Extract the (X, Y) coordinate from the center of the cell holding the provided text.  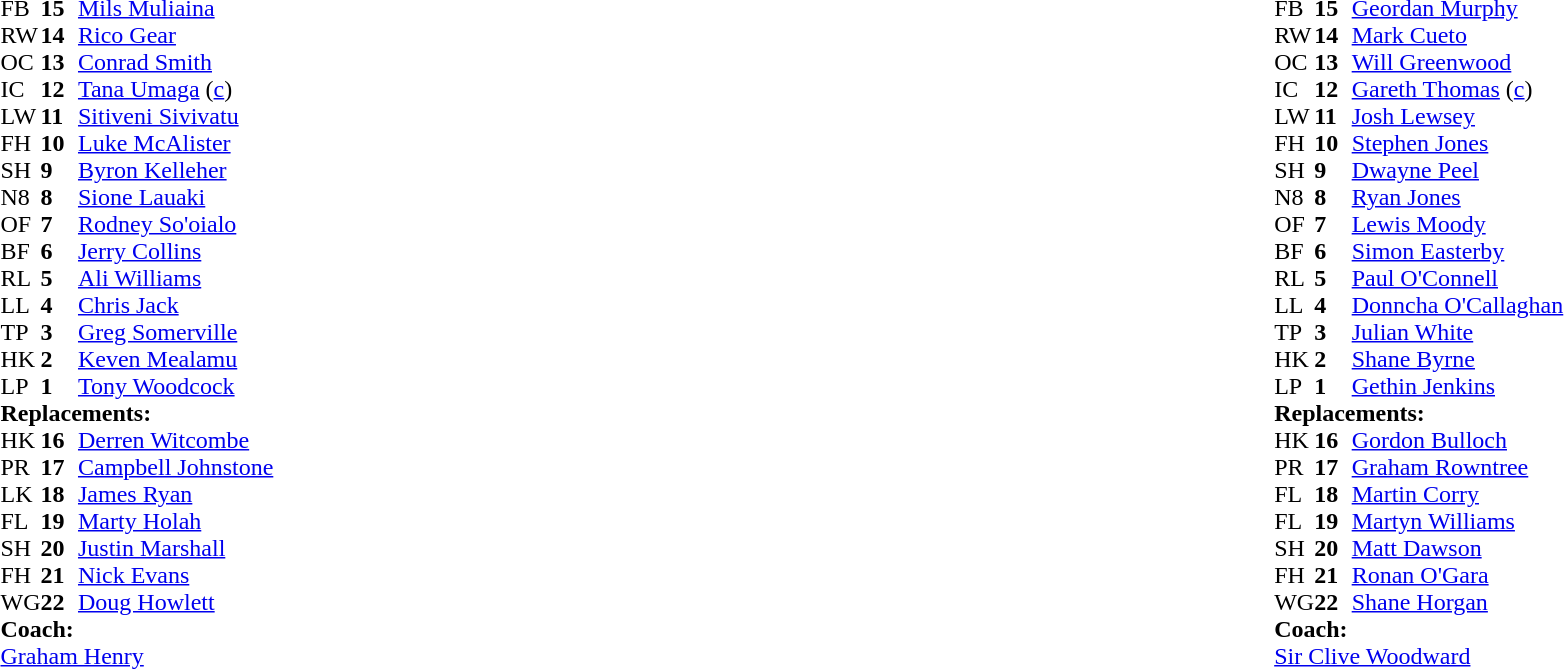
LK (20, 494)
Matt Dawson (1458, 548)
Marty Holah (176, 522)
Gethin Jenkins (1458, 386)
Martin Corry (1458, 494)
James Ryan (176, 494)
Simon Easterby (1458, 252)
Keven Mealamu (176, 360)
Martyn Williams (1458, 522)
Paul O'Connell (1458, 278)
Luke McAlister (176, 144)
Doug Howlett (176, 602)
Sione Lauaki (176, 198)
Rico Gear (176, 36)
Jerry Collins (176, 252)
Gordon Bulloch (1458, 440)
Will Greenwood (1458, 62)
Greg Somerville (176, 332)
Ali Williams (176, 278)
Graham Henry (136, 656)
Ryan Jones (1458, 198)
Gareth Thomas (c) (1458, 90)
Tana Umaga (c) (176, 90)
Rodney So'oialo (176, 224)
Lewis Moody (1458, 224)
Dwayne Peel (1458, 170)
Campbell Johnstone (176, 468)
Sir Clive Woodward (1418, 656)
Nick Evans (176, 576)
Julian White (1458, 332)
Josh Lewsey (1458, 116)
Shane Byrne (1458, 360)
Justin Marshall (176, 548)
Donncha O'Callaghan (1458, 306)
Stephen Jones (1458, 144)
Tony Woodcock (176, 386)
Chris Jack (176, 306)
Derren Witcombe (176, 440)
Conrad Smith (176, 62)
Byron Kelleher (176, 170)
Sitiveni Sivivatu (176, 116)
Shane Horgan (1458, 602)
Ronan O'Gara (1458, 576)
Mark Cueto (1458, 36)
Graham Rowntree (1458, 468)
